Detect which cell encompasses the target text, then output its (X, Y) center coordinate. 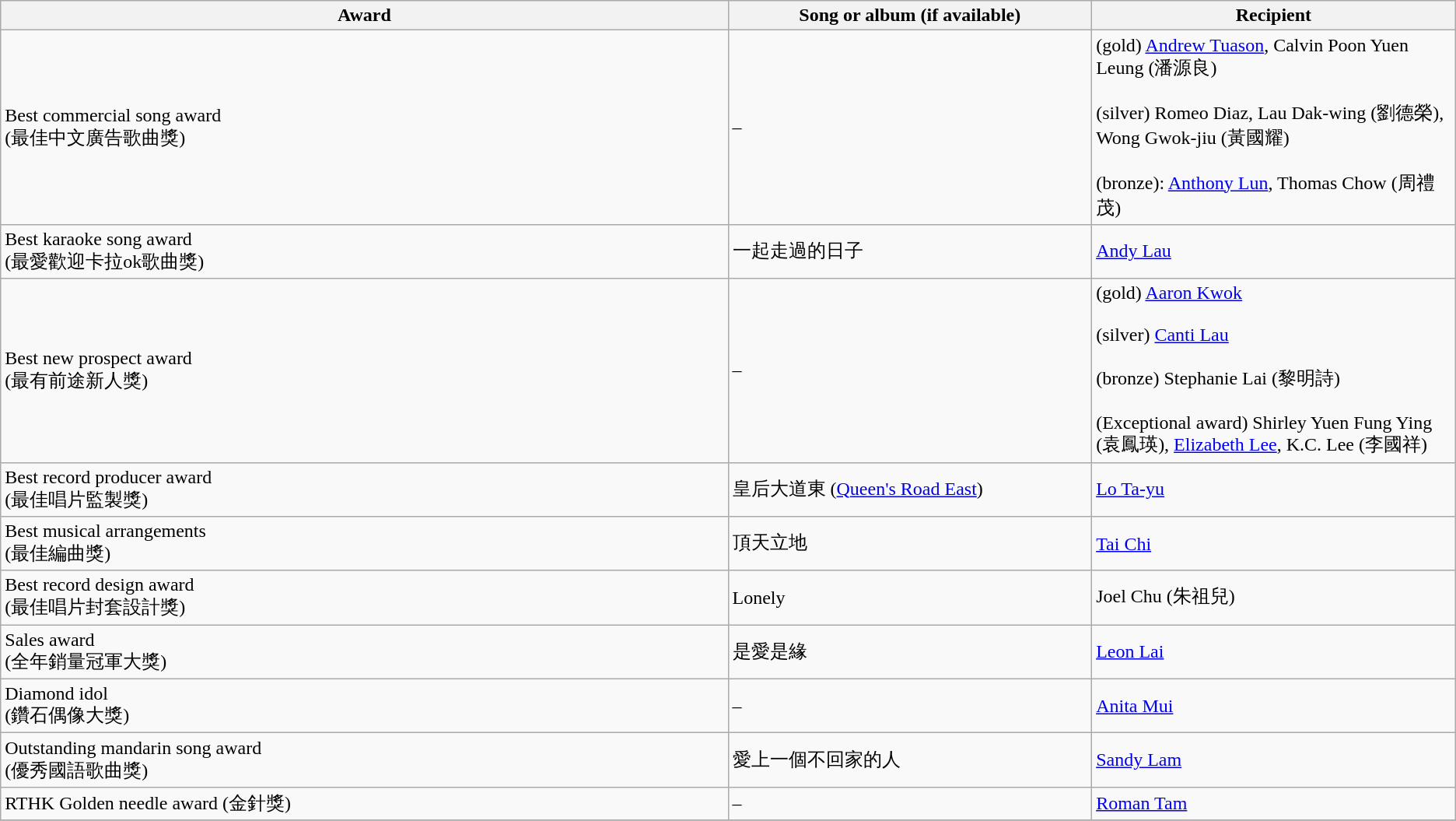
Best new prospect award(最有前途新人獎) (364, 370)
Outstanding mandarin song award(優秀國語歌曲獎) (364, 760)
Tai Chi (1274, 544)
Song or album (if available) (910, 16)
皇后大道東 (Queen's Road East) (910, 489)
Roman Tam (1274, 803)
(gold) Aaron Kwok(silver) Canti Lau(bronze) Stephanie Lai (黎明詩)(Exceptional award) Shirley Yuen Fung Ying (袁鳳瑛), Elizabeth Lee, K.C. Lee (李國祥) (1274, 370)
Joel Chu (朱祖兒) (1274, 598)
頂天立地 (910, 544)
一起走過的日子 (910, 251)
Leon Lai (1274, 652)
是愛是緣 (910, 652)
Andy Lau (1274, 251)
Sales award(全年銷量冠軍大獎) (364, 652)
RTHK Golden needle award (金針獎) (364, 803)
Recipient (1274, 16)
Diamond idol(鑽石偶像大獎) (364, 706)
Best record design award(最佳唱片封套設計獎) (364, 598)
Lonely (910, 598)
Best record producer award(最佳唱片監製獎) (364, 489)
Best musical arrangements(最佳編曲獎) (364, 544)
Best karaoke song award(最愛歡迎卡拉ok歌曲獎) (364, 251)
Lo Ta-yu (1274, 489)
Award (364, 16)
Best commercial song award(最佳中文廣告歌曲獎) (364, 128)
愛上一個不回家的人 (910, 760)
Anita Mui (1274, 706)
Sandy Lam (1274, 760)
